Scan for the cell matching the given text and deliver its (X, Y) coordinate at center. 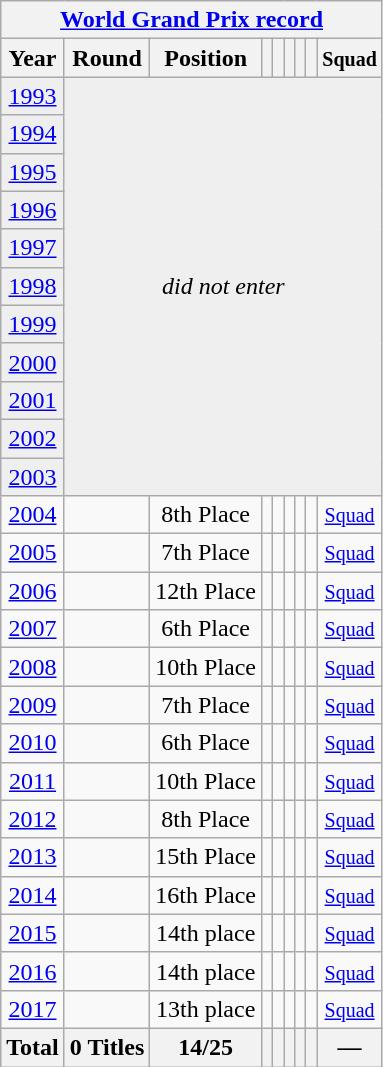
2014 (33, 895)
2005 (33, 553)
1993 (33, 96)
2016 (33, 971)
2002 (33, 438)
2004 (33, 515)
1998 (33, 286)
15th Place (206, 857)
2008 (33, 667)
14/25 (206, 1047)
1997 (33, 248)
Total (33, 1047)
did not enter (223, 286)
2006 (33, 591)
2012 (33, 819)
2013 (33, 857)
2015 (33, 933)
2007 (33, 629)
2000 (33, 362)
Position (206, 58)
Round (107, 58)
2011 (33, 781)
0 Titles (107, 1047)
World Grand Prix record (192, 20)
1995 (33, 172)
2003 (33, 477)
13th place (206, 1009)
2017 (33, 1009)
— (350, 1047)
1999 (33, 324)
12th Place (206, 591)
16th Place (206, 895)
2009 (33, 705)
1996 (33, 210)
2001 (33, 400)
Year (33, 58)
2010 (33, 743)
1994 (33, 134)
